Return [x, y] of the center of cell containing provided text 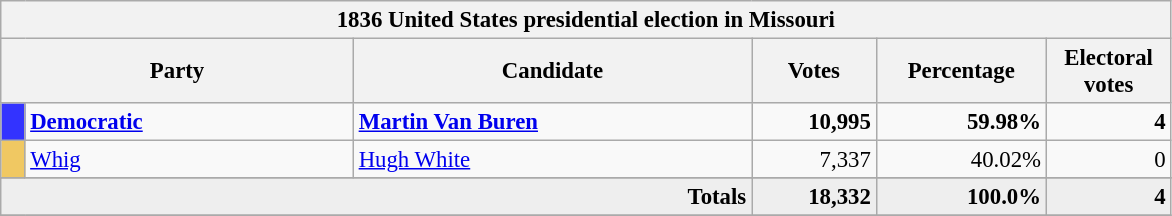
Votes [814, 72]
Electoral votes [1108, 72]
40.02% [961, 160]
59.98% [961, 122]
1836 United States presidential election in Missouri [586, 20]
Totals [376, 197]
Party [178, 72]
18,332 [814, 197]
100.0% [961, 197]
Martin Van Buren [552, 122]
10,995 [814, 122]
7,337 [814, 160]
Candidate [552, 72]
Percentage [961, 72]
0 [1108, 160]
Democratic [189, 122]
Hugh White [552, 160]
Whig [189, 160]
